For the text-containing cell, return its midpoint in (x, y) coordinate format. 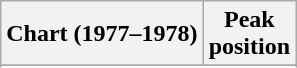
Chart (1977–1978) (102, 34)
Peakposition (249, 34)
